Return the (x, y) coordinate for the center point of the cell that contains the specified text.  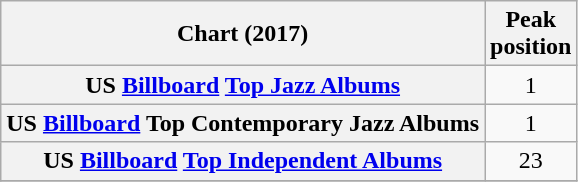
US Billboard Top Jazz Albums (243, 85)
US Billboard Top Independent Albums (243, 161)
Peakposition (531, 34)
23 (531, 161)
US Billboard Top Contemporary Jazz Albums (243, 123)
Chart (2017) (243, 34)
